Search for the cell housing the specified text and yield its (x, y) center coordinate. 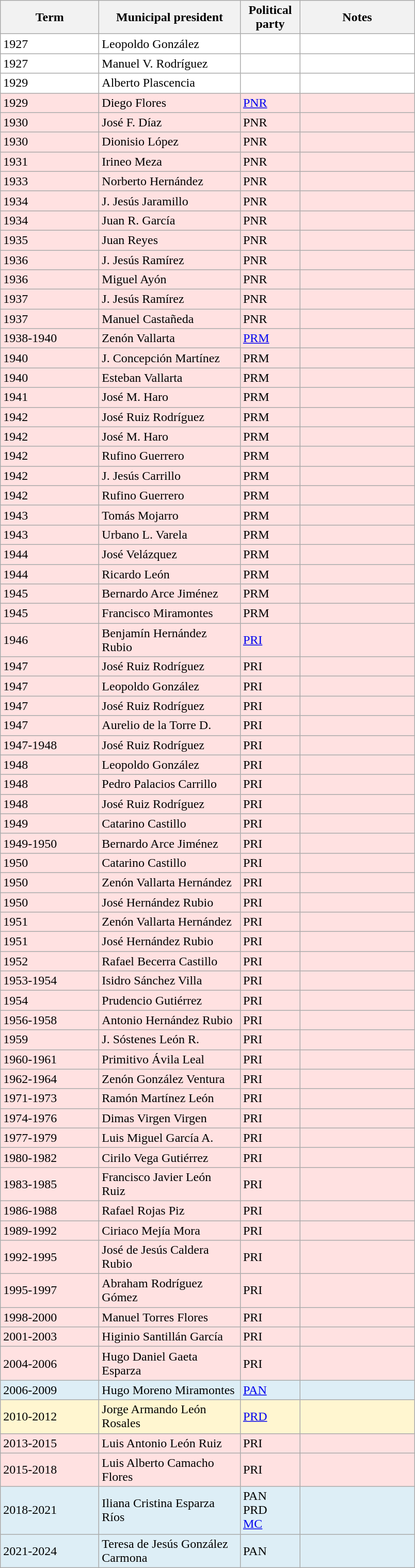
Iliana Cristina Esparza Ríos (170, 1510)
Zenón González Ventura (170, 1079)
1933 (50, 181)
Luis Miguel García A. (170, 1138)
Political party (270, 18)
Ramón Martínez León (170, 1098)
Diego Flores (170, 103)
Rafael Rojas Piz (170, 1210)
Luis Alberto Camacho Flores (170, 1469)
José de Jesús Caldera Rubio (170, 1257)
Tomás Mojarro (170, 515)
Antonio Hernández Rubio (170, 1020)
Benjamín Hernández Rubio (170, 640)
1989-1992 (50, 1231)
Ricardo León (170, 574)
Abraham Rodríguez Gómez (170, 1291)
Dionisio López (170, 142)
Primitivo Ávila Leal (170, 1059)
1995-1997 (50, 1291)
Manuel Torres Flores (170, 1317)
Urbano L. Varela (170, 535)
1941 (50, 397)
J. Jesús Jaramillo (170, 201)
Luis Antonio León Ruiz (170, 1443)
1971-1973 (50, 1098)
Rafael Becerra Castillo (170, 961)
1938-1940 (50, 338)
1946 (50, 640)
Hugo Moreno Miramontes (170, 1390)
Miguel Ayón (170, 280)
J. Concepción Martínez (170, 358)
Juan R. García (170, 220)
1954 (50, 1000)
2004-2006 (50, 1363)
1983-1985 (50, 1184)
Pedro Palacios Carrillo (170, 784)
2010-2012 (50, 1417)
2015-2018 (50, 1469)
1974-1976 (50, 1118)
Dimas Virgen Virgen (170, 1118)
Ciriaco Mejía Mora (170, 1231)
1931 (50, 161)
José F. Díaz (170, 122)
Isidro Sánchez Villa (170, 981)
José Velázquez (170, 554)
1962-1964 (50, 1079)
Municipal president (170, 18)
2001-2003 (50, 1337)
2013-2015 (50, 1443)
2018-2021 (50, 1510)
1977-1979 (50, 1138)
Manuel V. Rodríguez (170, 63)
2006-2009 (50, 1390)
2021-2024 (50, 1551)
1949-1950 (50, 843)
Francisco Javier León Ruiz (170, 1184)
Prudencio Gutiérrez (170, 1000)
1952 (50, 961)
Notes (357, 18)
Esteban Vallarta (170, 378)
Norberto Hernández (170, 181)
Term (50, 18)
Zenón Vallarta (170, 338)
Aurelio de la Torre D. (170, 725)
Higinio Santillán García (170, 1337)
1980-1982 (50, 1157)
1959 (50, 1040)
1992-1995 (50, 1257)
Jorge Armando León Rosales (170, 1417)
1935 (50, 240)
Francisco Miramontes (170, 613)
1953-1954 (50, 981)
J. Jesús Carrillo (170, 476)
Teresa de Jesús González Carmona (170, 1551)
Cirilo Vega Gutiérrez (170, 1157)
J. Sóstenes León R. (170, 1040)
1949 (50, 823)
Irineo Meza (170, 161)
1956-1958 (50, 1020)
PAN PRD MC (270, 1510)
Alberto Plascencia (170, 83)
Juan Reyes (170, 240)
PRD (270, 1417)
Hugo Daniel Gaeta Esparza (170, 1363)
Manuel Castañeda (170, 319)
1986-1988 (50, 1210)
1998-2000 (50, 1317)
1947-1948 (50, 745)
1960-1961 (50, 1059)
